Extract the [X, Y] coordinate from the center of the cell holding the provided text.  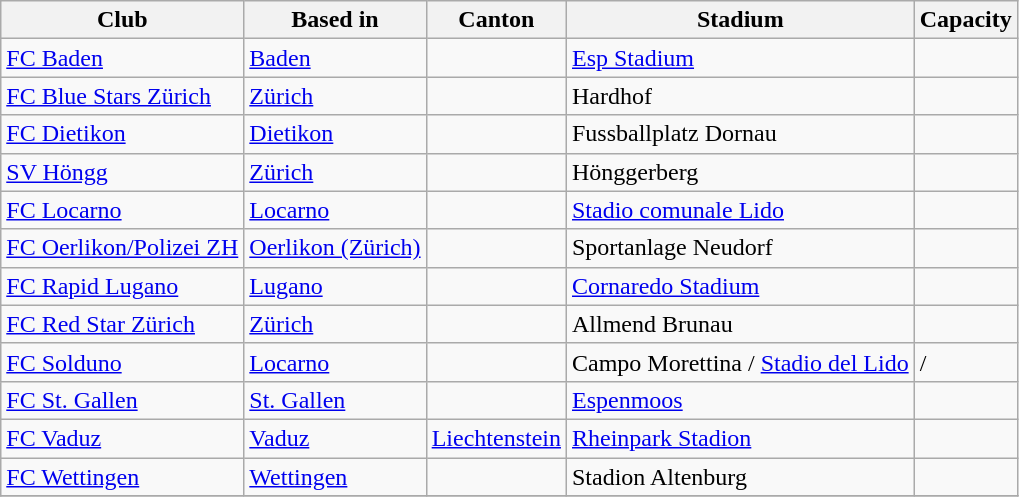
Allmend Brunau [740, 324]
Espenmoos [740, 400]
FC Solduno [122, 362]
FC Vaduz [122, 438]
FC Blue Stars Zürich [122, 96]
Campo Morettina / Stadio del Lido [740, 362]
Hardhof [740, 96]
Canton [496, 20]
Baden [335, 58]
FC Oerlikon/Polizei ZH [122, 248]
Capacity [966, 20]
Club [122, 20]
Stadion Altenburg [740, 477]
FC Baden [122, 58]
Rheinpark Stadion [740, 438]
Vaduz [335, 438]
Hönggerberg [740, 172]
Esp Stadium [740, 58]
Dietikon [335, 134]
FC Locarno [122, 210]
Stadium [740, 20]
St. Gallen [335, 400]
/ [966, 362]
Cornaredo Stadium [740, 286]
Wettingen [335, 477]
Based in [335, 20]
Lugano [335, 286]
Oerlikon (Zürich) [335, 248]
FC Red Star Zürich [122, 324]
Sportanlage Neudorf [740, 248]
FC Dietikon [122, 134]
SV Höngg [122, 172]
FC St. Gallen [122, 400]
FC Rapid Lugano [122, 286]
FC Wettingen [122, 477]
Stadio comunale Lido [740, 210]
Fussballplatz Dornau [740, 134]
Liechtenstein [496, 438]
